Return the [x, y] coordinate for the center point of the cell that contains the specified text.  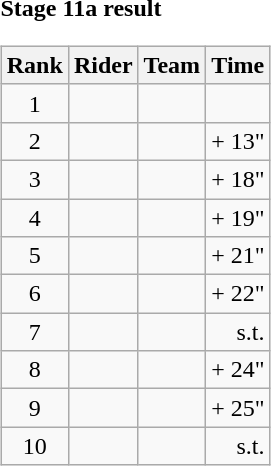
+ 22" [238, 294]
+ 25" [238, 408]
3 [34, 179]
+ 18" [238, 179]
7 [34, 332]
+ 24" [238, 370]
9 [34, 408]
+ 21" [238, 256]
2 [34, 141]
6 [34, 294]
Rider [103, 65]
5 [34, 256]
Rank [34, 65]
4 [34, 217]
Time [238, 65]
1 [34, 103]
8 [34, 370]
10 [34, 446]
+ 13" [238, 141]
+ 19" [238, 217]
Team [172, 65]
